Search for the cell housing the specified text and yield its (x, y) center coordinate. 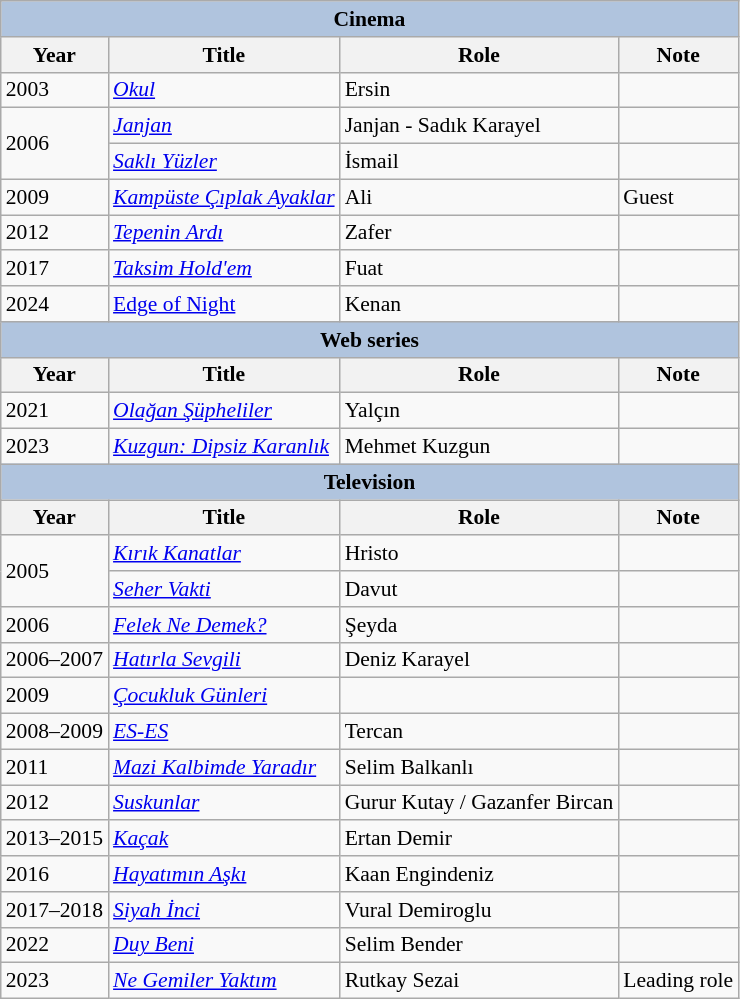
Guest (678, 197)
Siyah İnci (224, 910)
Janjan (224, 126)
2005 (54, 572)
Olağan Şüpheliler (224, 411)
Saklı Yüzler (224, 162)
İsmail (480, 162)
Mehmet Kuzgun (480, 447)
Davut (480, 589)
Deniz Karayel (480, 660)
Zafer (480, 233)
ES-ES (224, 732)
Web series (370, 340)
Kenan (480, 304)
Kaan Engindeniz (480, 874)
Edge of Night (224, 304)
2017 (54, 269)
Kampüste Çıplak Ayaklar (224, 197)
2013–2015 (54, 839)
2024 (54, 304)
2003 (54, 90)
Seher Vakti (224, 589)
2008–2009 (54, 732)
Tepenin Ardı (224, 233)
Selim Bender (480, 945)
Leading role (678, 981)
Ersin (480, 90)
Duy Beni (224, 945)
Ne Gemiler Yaktım (224, 981)
Cinema (370, 19)
Kaçak (224, 839)
2021 (54, 411)
Taksim Hold'em (224, 269)
Ali (480, 197)
Ertan Demir (480, 839)
2006–2007 (54, 660)
Suskunlar (224, 803)
Kuzgun: Dipsiz Karanlık (224, 447)
Vural Demiroglu (480, 910)
Çocukluk Günleri (224, 696)
Yalçın (480, 411)
Janjan - Sadık Karayel (480, 126)
Fuat (480, 269)
Hristo (480, 554)
Mazi Kalbimde Yaradır (224, 767)
Şeyda (480, 625)
Hatırla Sevgili (224, 660)
Felek Ne Demek? (224, 625)
2011 (54, 767)
Okul (224, 90)
2022 (54, 945)
Kırık Kanatlar (224, 554)
2016 (54, 874)
Tercan (480, 732)
Rutkay Sezai (480, 981)
2017–2018 (54, 910)
Selim Balkanlı (480, 767)
Television (370, 482)
Gurur Kutay / Gazanfer Bircan (480, 803)
Hayatımın Aşkı (224, 874)
